Capture the cell that displays the provided text and extract its [X, Y] central coordinate. 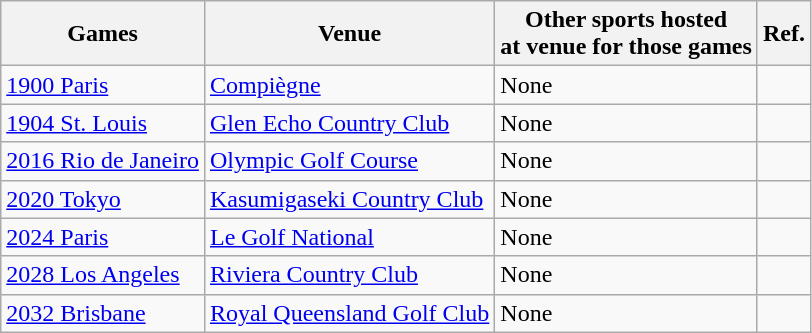
Royal Queensland Golf Club [349, 313]
Riviera Country Club [349, 275]
Games [103, 34]
2020 Tokyo [103, 199]
2016 Rio de Janeiro [103, 161]
Glen Echo Country Club [349, 123]
Kasumigaseki Country Club [349, 199]
Ref. [784, 34]
2032 Brisbane [103, 313]
Le Golf National [349, 237]
2024 Paris [103, 237]
Other sports hosted at venue for those games [626, 34]
2028 Los Angeles [103, 275]
1900 Paris [103, 85]
Venue [349, 34]
1904 St. Louis [103, 123]
Olympic Golf Course [349, 161]
Compiègne [349, 85]
